Find where the given text appears and provide that cell's center as [x, y] coordinate. 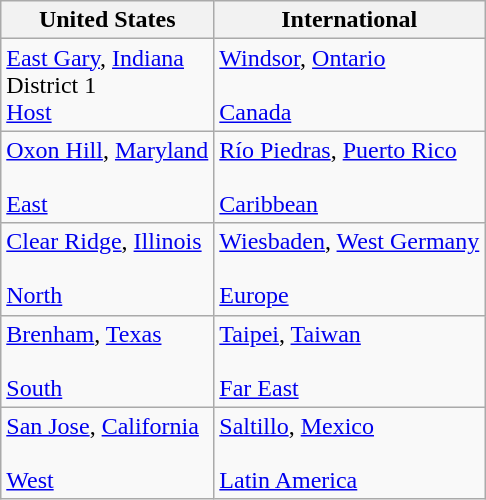
Wiesbaden, West GermanyEurope [350, 269]
San Jose, CaliforniaWest [108, 453]
Oxon Hill, MarylandEast [108, 177]
East Gary, IndianaDistrict 1Host [108, 85]
United States [108, 20]
International [350, 20]
Windsor, OntarioCanada [350, 85]
Brenham, TexasSouth [108, 361]
Río Piedras, Puerto Rico Caribbean [350, 177]
Clear Ridge, IllinoisNorth [108, 269]
Saltillo, MexicoLatin America [350, 453]
Taipei, TaiwanFar East [350, 361]
